Locate the cell with the specified text and output its (X, Y) center coordinate. 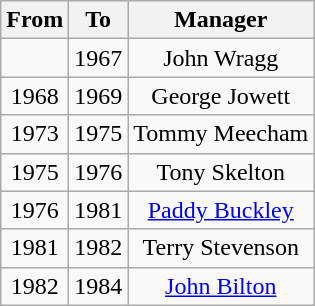
1984 (98, 286)
1969 (98, 96)
Tony Skelton (221, 172)
John Wragg (221, 58)
From (35, 20)
George Jowett (221, 96)
Terry Stevenson (221, 248)
Tommy Meecham (221, 134)
Manager (221, 20)
1967 (98, 58)
John Bilton (221, 286)
1968 (35, 96)
1973 (35, 134)
To (98, 20)
Paddy Buckley (221, 210)
